From the cell containing the given text, extract its center point as [X, Y] coordinate. 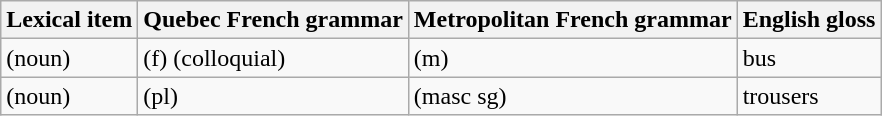
(masc sg) [572, 96]
Quebec French grammar [274, 20]
Metropolitan French grammar [572, 20]
trousers [809, 96]
bus [809, 58]
(m) [572, 58]
(f) (colloquial) [274, 58]
(pl) [274, 96]
Lexical item [70, 20]
English gloss [809, 20]
